Detect which cell encompasses the target text, then output its (X, Y) center coordinate. 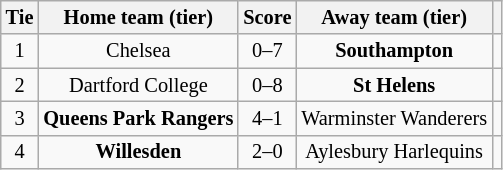
0–8 (267, 85)
Southampton (394, 51)
Aylesbury Harlequins (394, 152)
St Helens (394, 85)
Dartford College (138, 85)
3 (20, 118)
4–1 (267, 118)
Away team (tier) (394, 17)
1 (20, 51)
2–0 (267, 152)
Queens Park Rangers (138, 118)
2 (20, 85)
Tie (20, 17)
0–7 (267, 51)
Score (267, 17)
Willesden (138, 152)
Warminster Wanderers (394, 118)
Home team (tier) (138, 17)
4 (20, 152)
Chelsea (138, 51)
